Return the (x, y) coordinate for the center point of the cell that contains the specified text.  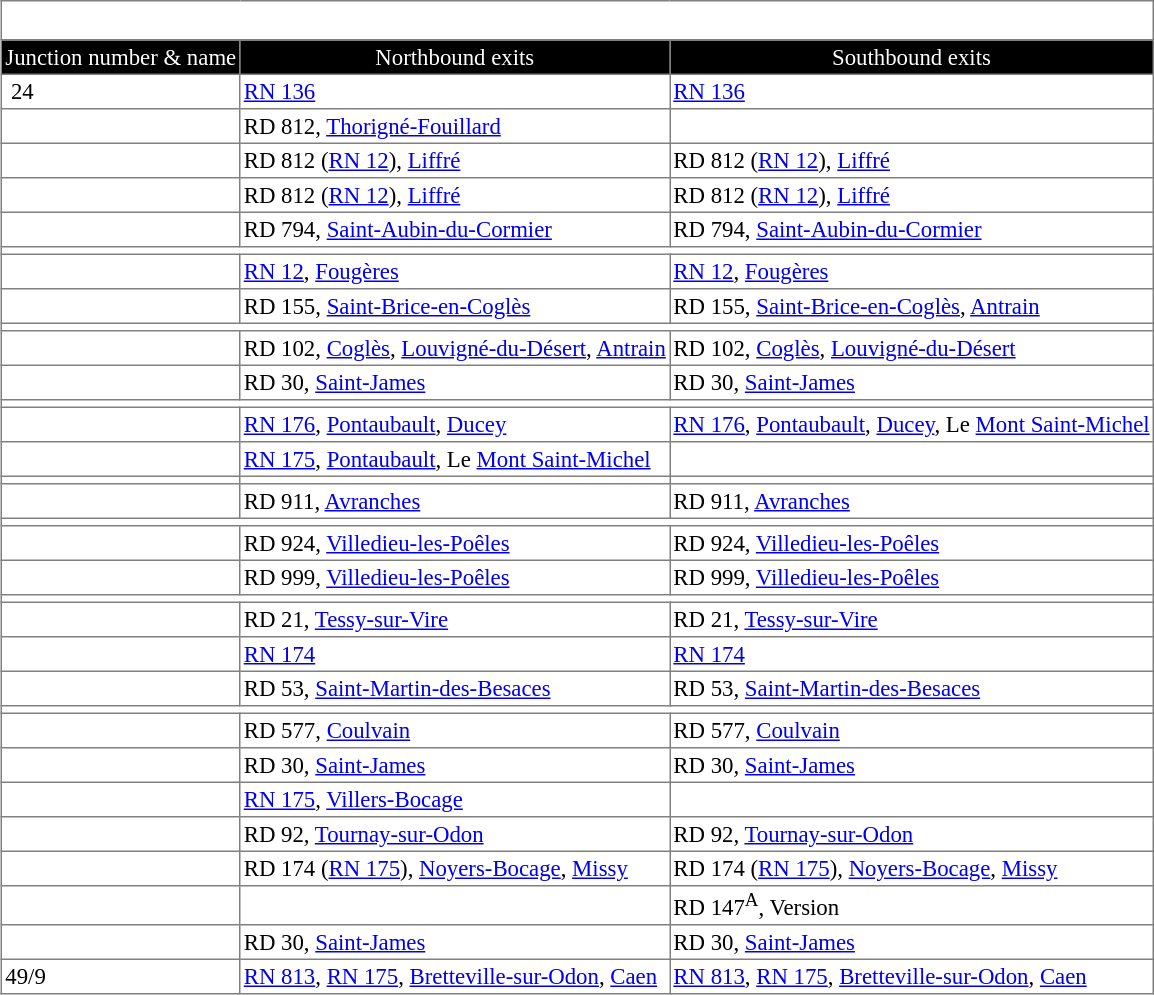
RD 147A, Version (912, 906)
RN 176, Pontaubault, Ducey, Le Mont Saint-Michel (912, 424)
RN 175, Pontaubault, Le Mont Saint-Michel (455, 459)
Junction number & name (121, 57)
RD 812, Thorigné-Fouillard (455, 126)
Southbound exits (912, 57)
RN 176, Pontaubault, Ducey (455, 424)
RD 102, Coglès, Louvigné-du-Désert, Antrain (455, 348)
RD 155, Saint-Brice-en-Coglès (455, 306)
49/9 (121, 976)
RN 175, Villers-Bocage (455, 799)
24 (121, 91)
Northbound exits (455, 57)
RD 102, Coglès, Louvigné-du-Désert (912, 348)
RD 155, Saint-Brice-en-Coglès, Antrain (912, 306)
